Find where the given text appears and provide that cell's center as (X, Y) coordinate. 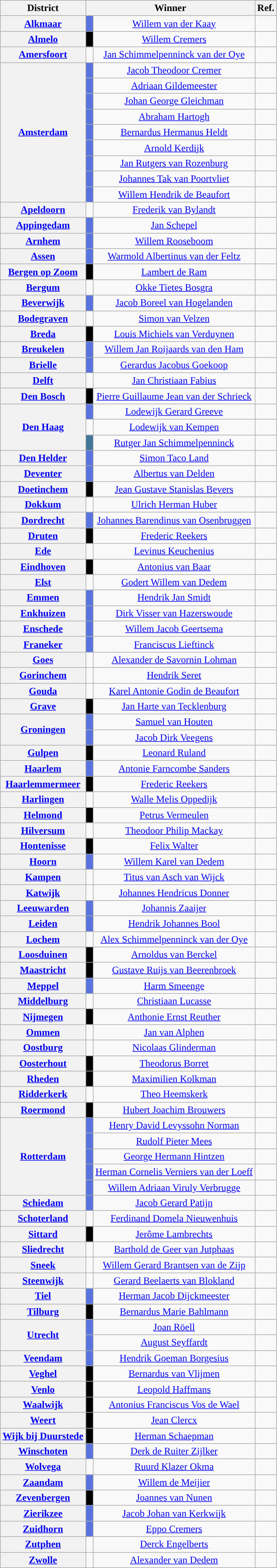
Hendrik Johannes Bool (174, 923)
Veghel (43, 1374)
Leiden (43, 923)
Zierikzee (43, 1513)
Jacob Johan van Kerkwijk (174, 1513)
Oosterhout (43, 1063)
Adriaan Gildemeester (174, 86)
Meppel (43, 986)
Bodegraven (43, 318)
Sneek (43, 1265)
Bergum (43, 287)
Petrus Vermeulen (174, 815)
Jacob Dirk Veegens (174, 738)
Willem Karel van Dedem (174, 861)
Appingedam (43, 225)
Enkhuizen (43, 613)
Jan Schepel (174, 225)
Derk de Ruiter Zijlker (174, 1451)
Beverwijk (43, 303)
Henry David Levyssohn Norman (174, 1125)
Alexander de Savornin Lohman (174, 660)
Barthold de Geer van Jutphaas (174, 1250)
Eppo Cremers (174, 1529)
Waalwijk (43, 1405)
Antonius van Baar (174, 567)
Zevenbergen (43, 1498)
Leonard Ruland (174, 753)
Lodewijk Gerard Greeve (174, 411)
Rudolf Pieter Mees (174, 1141)
Elst (43, 582)
Lambert de Ram (174, 272)
Gerard Beelaerts van Blokland (174, 1281)
Jean Clercx (174, 1420)
Zaandam (43, 1482)
Hendrik Jan Smidt (174, 598)
Theo Heemskerk (174, 1094)
Veendam (43, 1358)
Walle Melis Oppedijk (174, 799)
Lochem (43, 939)
Antonie Farncombe Sanders (174, 769)
Amsterdam (43, 132)
Deventer (43, 474)
Apeldoorn (43, 210)
Brielle (43, 365)
Sittard (43, 1234)
Jacob Gerard Patijn (174, 1203)
Zuidhorn (43, 1529)
Leeuwarden (43, 908)
Bernardus Marie Bahlmann (174, 1312)
Derck Engelberts (174, 1544)
Tiel (43, 1296)
Simon Taco Land (174, 458)
Maximilien Kolkman (174, 1079)
Haarlemmermeer (43, 784)
Pierre Guillaume Jean van der Schrieck (174, 396)
Venlo (43, 1389)
Den Helder (43, 458)
Johan George Gleichman (174, 101)
Hoorn (43, 861)
Albertus van Delden (174, 474)
Nijmegen (43, 1017)
Arnoldus van Berckel (174, 955)
Franciscus Lieftinck (174, 644)
Hendrik Goeman Borgesius (174, 1358)
Jan van Alphen (174, 1032)
Godert Willem van Dedem (174, 582)
District (43, 8)
Den Bosch (43, 396)
Levinus Keuchenius (174, 551)
Frederik van Bylandt (174, 210)
Willem Rooseboom (174, 241)
Willem Jan Roijaards van den Ham (174, 349)
Sliedrecht (43, 1250)
Maastricht (43, 970)
Rheden (43, 1079)
Almelo (43, 39)
Ommen (43, 1032)
Wolvega (43, 1467)
Titus van Asch van Wijck (174, 877)
Abraham Hartogh (174, 117)
Harm Smeenge (174, 986)
Willem de Meijier (174, 1482)
Bernardus van Vlijmen (174, 1374)
Willem Adriaan Viruly Verbrugge (174, 1188)
Louis Michiels van Verduynen (174, 334)
Kampen (43, 877)
Arnhem (43, 241)
Antonius Franciscus Vos de Wael (174, 1405)
Dokkum (43, 505)
Middelburg (43, 1001)
Groningen (43, 730)
Jan Harte van Tecklenburg (174, 707)
Eindhoven (43, 567)
Karel Antonie Godin de Beaufort (174, 691)
George Hermann Hintzen (174, 1156)
Katwijk (43, 892)
Leopold Haffmans (174, 1389)
Schoterland (43, 1219)
Zutphen (43, 1544)
Den Haag (43, 427)
Alex Schimmelpenninck van der Oye (174, 939)
Samuel van Houten (174, 722)
Hilversum (43, 830)
Harlingen (43, 799)
Ridderkerk (43, 1094)
Rotterdam (43, 1156)
Alexander van Dedem (174, 1560)
Goes (43, 660)
Jacob Theodoor Cremer (174, 70)
Dirk Visser van Hazerswoude (174, 613)
Ruurd Klazer Okma (174, 1467)
Gorinchem (43, 675)
Felix Walter (174, 846)
Willem van der Kaay (174, 24)
Anthonie Ernst Reuther (174, 1017)
Lodewijk van Kempen (174, 427)
Simon van Velzen (174, 318)
Willem Hendrik de Beaufort (174, 194)
Delft (43, 380)
Johannes Hendricus Donner (174, 892)
Dordrecht (43, 520)
Ulrich Herman Huber (174, 505)
Loosduinen (43, 955)
Rutger Jan Schimmelpenninck (174, 442)
Breukelen (43, 349)
Haarlem (43, 769)
Joan Röell (174, 1327)
Enschede (43, 629)
Doetinchem (43, 489)
Helmond (43, 815)
Hubert Joachim Brouwers (174, 1110)
Jacob Boreel van Hogelanden (174, 303)
Willem Cremers (174, 39)
Zwolle (43, 1560)
August Seyffardt (174, 1343)
Bernardus Hermanus Heldt (174, 132)
Oostburg (43, 1048)
Theodorus Borret (174, 1063)
Ede (43, 551)
Assen (43, 256)
Hendrik Seret (174, 675)
Winschoten (43, 1451)
Jan Schimmelpenninck van der Oye (174, 55)
Tilburg (43, 1312)
Jean Gustave Stanislas Bevers (174, 489)
Arnold Kerdijk (174, 148)
Herman Schaepman (174, 1435)
Breda (43, 334)
Johannes Barendinus van Osenbruggen (174, 520)
Schiedam (43, 1203)
Grave (43, 707)
Franeker (43, 644)
Gustave Ruijs van Beerenbroek (174, 970)
Warmold Albertinus van der Feltz (174, 256)
Roermond (43, 1110)
Ref. (266, 8)
Gouda (43, 691)
Winner (170, 8)
Herman Cornelis Verniers van der Loeff (174, 1172)
Ferdinand Domela Nieuwenhuis (174, 1219)
Gerardus Jacobus Goekoop (174, 365)
Jan Christiaan Fabius (174, 380)
Amersfoort (43, 55)
Hontenisse (43, 846)
Willem Jacob Geertsema (174, 629)
Johannes Tak van Poortvliet (174, 179)
Weert (43, 1420)
Johannis Zaaijer (174, 908)
Jerôme Lambrechts (174, 1234)
Alkmaar (43, 24)
Gulpen (43, 753)
Theodoor Philip Mackay (174, 830)
Willem Gerard Brantsen van de Zijp (174, 1265)
Utrecht (43, 1335)
Druten (43, 536)
Emmen (43, 598)
Bergen op Zoom (43, 272)
Steenwijk (43, 1281)
Jan Rutgers van Rozenburg (174, 163)
Christiaan Lucasse (174, 1001)
Herman Jacob Dijckmeester (174, 1296)
Nicolaas Glinderman (174, 1048)
Joannes van Nunen (174, 1498)
Okke Tietes Bosgra (174, 287)
Wijk bij Duurstede (43, 1435)
